From the cell containing the given text, extract its center point as (X, Y) coordinate. 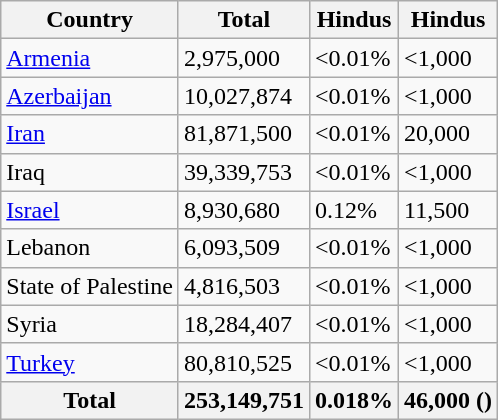
Lebanon (90, 248)
4,816,503 (244, 286)
80,810,525 (244, 362)
Country (90, 20)
0.12% (354, 210)
Turkey (90, 362)
2,975,000 (244, 58)
6,093,509 (244, 248)
253,149,751 (244, 400)
Israel (90, 210)
20,000 (448, 134)
18,284,407 (244, 324)
Azerbaijan (90, 96)
11,500 (448, 210)
0.018% (354, 400)
Iraq (90, 172)
8,930,680 (244, 210)
Iran (90, 134)
10,027,874 (244, 96)
Syria (90, 324)
39,339,753 (244, 172)
46,000 () (448, 400)
Armenia (90, 58)
81,871,500 (244, 134)
State of Palestine (90, 286)
